Return (X, Y) of the center of cell containing provided text 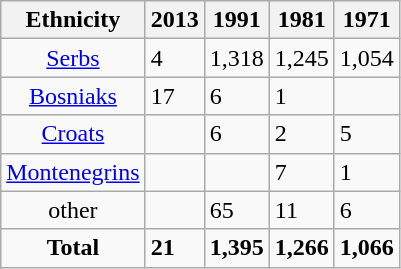
1,054 (366, 58)
65 (236, 210)
1,066 (366, 248)
Ethnicity (73, 20)
1971 (366, 20)
other (73, 210)
1,395 (236, 248)
Croats (73, 134)
Total (73, 248)
1991 (236, 20)
4 (174, 58)
1,245 (302, 58)
5 (366, 134)
1,266 (302, 248)
1981 (302, 20)
Serbs (73, 58)
Montenegrins (73, 172)
2013 (174, 20)
1,318 (236, 58)
11 (302, 210)
2 (302, 134)
21 (174, 248)
7 (302, 172)
17 (174, 96)
Bosniaks (73, 96)
